Scan for the cell matching the given text and deliver its [x, y] coordinate at center. 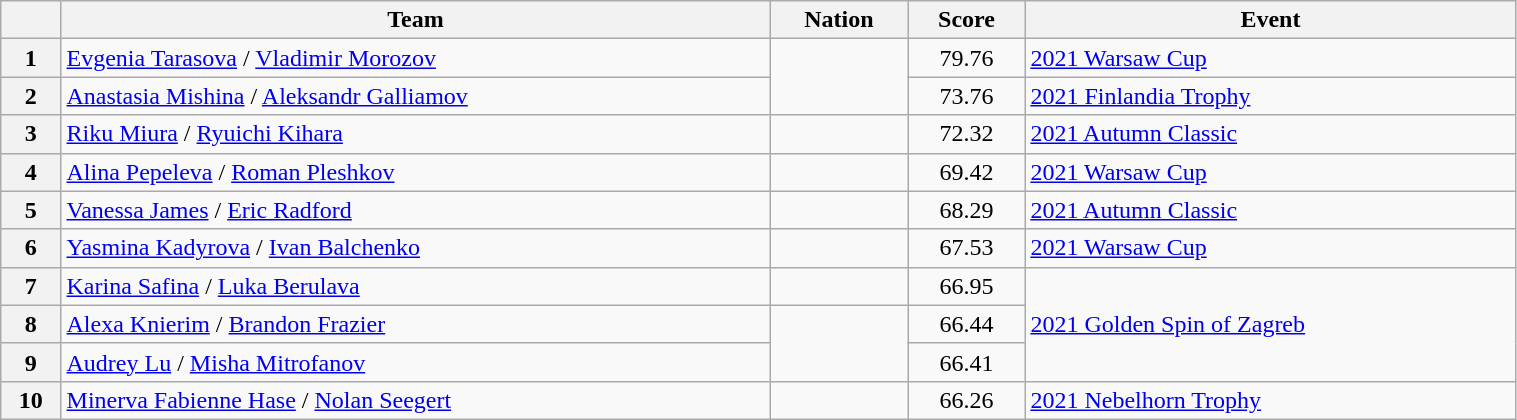
Evgenia Tarasova / Vladimir Morozov [416, 58]
Alina Pepeleva / Roman Pleshkov [416, 172]
Anastasia Mishina / Aleksandr Galliamov [416, 96]
Event [1270, 20]
9 [31, 362]
72.32 [966, 134]
Alexa Knierim / Brandon Frazier [416, 324]
68.29 [966, 210]
67.53 [966, 248]
2 [31, 96]
Yasmina Kadyrova / Ivan Balchenko [416, 248]
73.76 [966, 96]
4 [31, 172]
Vanessa James / Eric Radford [416, 210]
Minerva Fabienne Hase / Nolan Seegert [416, 400]
Nation [839, 20]
10 [31, 400]
Team [416, 20]
Karina Safina / Luka Berulava [416, 286]
1 [31, 58]
79.76 [966, 58]
Score [966, 20]
3 [31, 134]
5 [31, 210]
2021 Golden Spin of Zagreb [1270, 324]
8 [31, 324]
66.95 [966, 286]
69.42 [966, 172]
6 [31, 248]
2021 Finlandia Trophy [1270, 96]
66.44 [966, 324]
Audrey Lu / Misha Mitrofanov [416, 362]
Riku Miura / Ryuichi Kihara [416, 134]
66.26 [966, 400]
2021 Nebelhorn Trophy [1270, 400]
7 [31, 286]
66.41 [966, 362]
